For the text-containing cell, return its midpoint in [x, y] coordinate format. 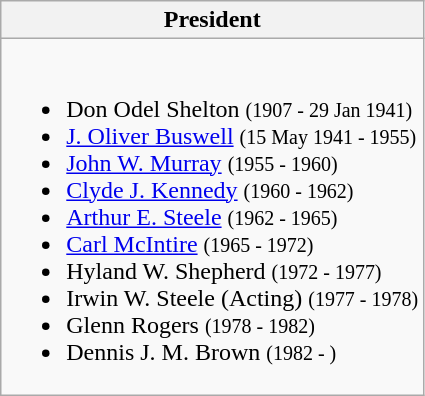
President [212, 20]
